Pinpoint the cell where the given text exists, returning its [x, y] midpoint coordinate. 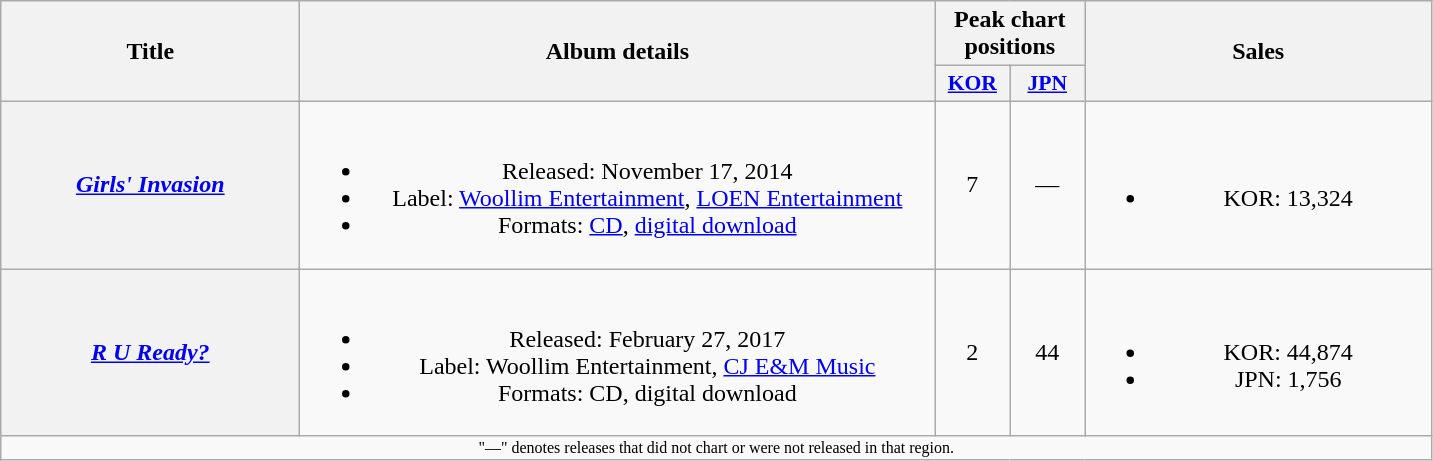
Released: February 27, 2017Label: Woollim Entertainment, CJ E&M MusicFormats: CD, digital download [618, 352]
Title [150, 52]
44 [1048, 352]
Released: November 17, 2014Label: Woollim Entertainment, LOEN EntertainmentFormats: CD, digital download [618, 184]
Album details [618, 52]
KOR [972, 84]
JPN [1048, 84]
KOR: 44,874JPN: 1,756 [1258, 352]
R U Ready? [150, 352]
2 [972, 352]
Sales [1258, 52]
Peak chartpositions [1010, 34]
KOR: 13,324 [1258, 184]
7 [972, 184]
Girls' Invasion [150, 184]
"—" denotes releases that did not chart or were not released in that region. [716, 448]
— [1048, 184]
